Return the (x, y) coordinate for the center point of the cell that contains the specified text.  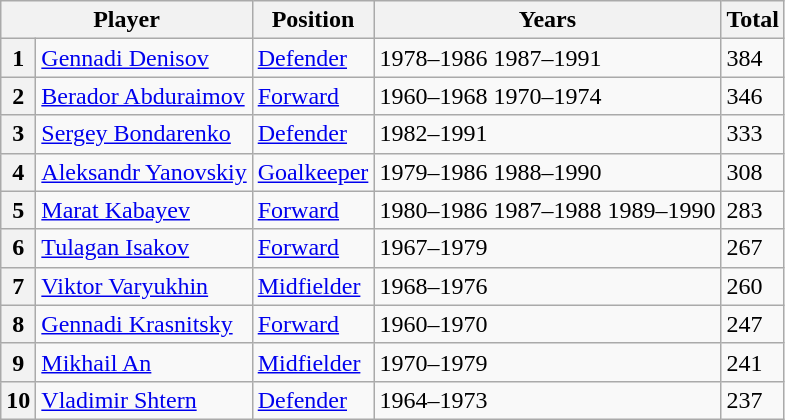
Years (548, 20)
Sergey Bondarenko (144, 134)
1970–1979 (548, 362)
241 (753, 362)
1982–1991 (548, 134)
1980–1986 1987–1988 1989–1990 (548, 210)
346 (753, 96)
1964–1973 (548, 400)
Position (313, 20)
8 (18, 324)
Gennadi Denisov (144, 58)
Aleksandr Yanovskiy (144, 172)
10 (18, 400)
Total (753, 20)
333 (753, 134)
1967–1979 (548, 248)
Tulagan Isakov (144, 248)
237 (753, 400)
1979–1986 1988–1990 (548, 172)
Gennadi Krasnitsky (144, 324)
Marat Kabayev (144, 210)
Goalkeeper (313, 172)
5 (18, 210)
9 (18, 362)
Vladimir Shtern (144, 400)
2 (18, 96)
1960–1970 (548, 324)
7 (18, 286)
4 (18, 172)
308 (753, 172)
247 (753, 324)
267 (753, 248)
Berador Abduraimov (144, 96)
260 (753, 286)
384 (753, 58)
283 (753, 210)
Player (126, 20)
1978–1986 1987–1991 (548, 58)
Mikhail An (144, 362)
3 (18, 134)
1 (18, 58)
1960–1968 1970–1974 (548, 96)
1968–1976 (548, 286)
Viktor Varyukhin (144, 286)
6 (18, 248)
